Provide the [x, y] coordinate of the cell's center where the given text is located.  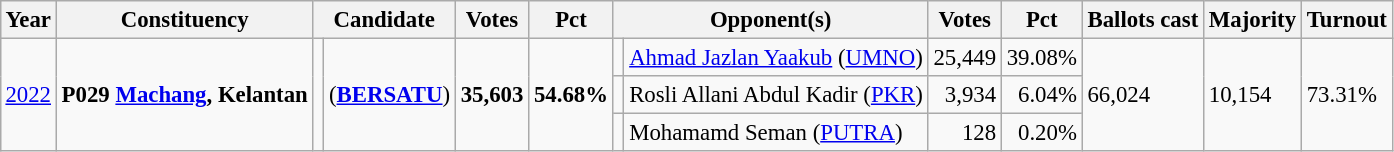
Ballots cast [1142, 20]
10,154 [1253, 94]
Rosli Allani Abdul Kadir (PKR) [776, 95]
Candidate [384, 20]
3,934 [964, 95]
(BERSATU) [390, 94]
35,603 [492, 94]
Opponent(s) [770, 20]
Ahmad Jazlan Yaakub (UMNO) [776, 57]
0.20% [1042, 133]
73.31% [1346, 94]
39.08% [1042, 57]
Majority [1253, 20]
Year [28, 20]
6.04% [1042, 95]
P029 Machang, Kelantan [184, 94]
Constituency [184, 20]
66,024 [1142, 94]
2022 [28, 94]
54.68% [572, 94]
Mohamamd Seman (PUTRA) [776, 133]
Turnout [1346, 20]
25,449 [964, 57]
128 [964, 133]
